Return the [X, Y] coordinate for the center point of the cell that contains the specified text.  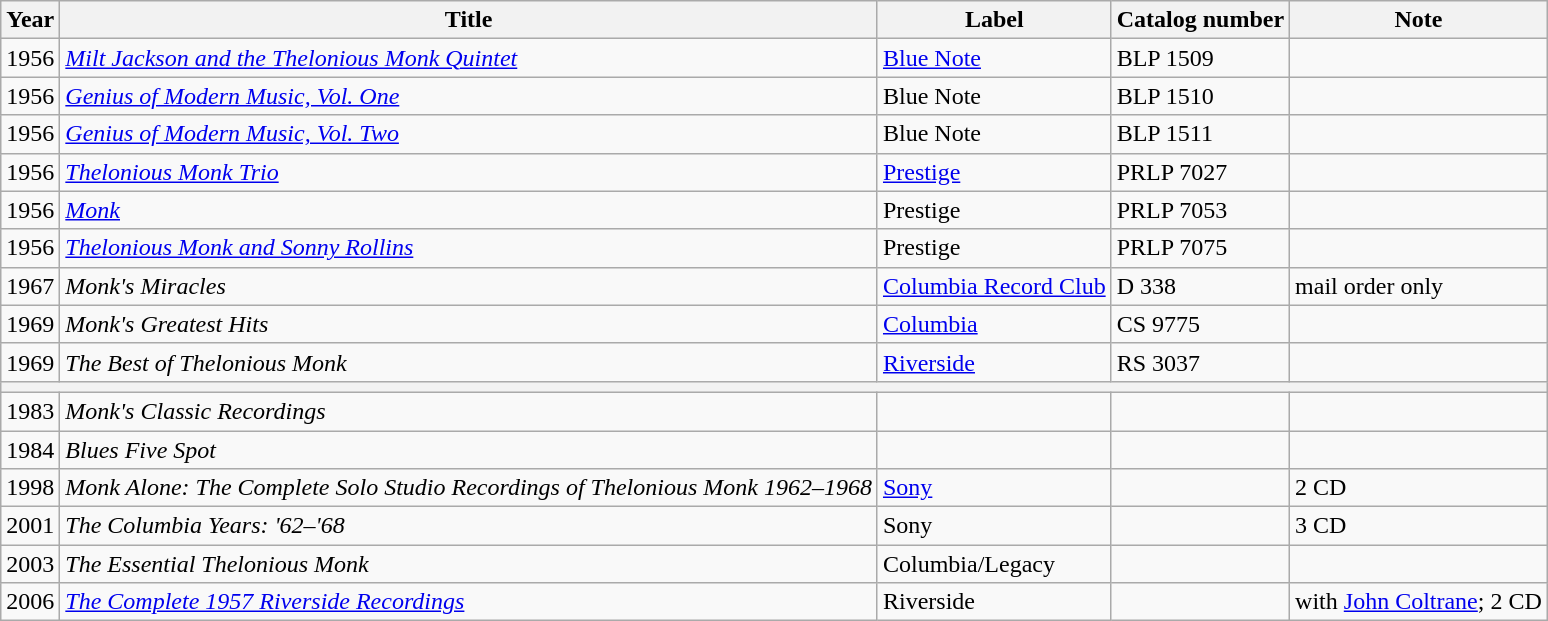
Note [1419, 20]
Columbia/Legacy [994, 564]
1967 [30, 286]
Monk's Classic Recordings [469, 411]
The Complete 1957 Riverside Recordings [469, 602]
CS 9775 [1200, 324]
Monk's Miracles [469, 286]
The Essential Thelonious Monk [469, 564]
2001 [30, 526]
Columbia [994, 324]
D 338 [1200, 286]
1998 [30, 488]
The Columbia Years: '62–'68 [469, 526]
2006 [30, 602]
Genius of Modern Music, Vol. One [469, 96]
2003 [30, 564]
PRLP 7027 [1200, 172]
PRLP 7075 [1200, 248]
Milt Jackson and the Thelonious Monk Quintet [469, 58]
Year [30, 20]
Monk [469, 210]
BLP 1510 [1200, 96]
PRLP 7053 [1200, 210]
Blues Five Spot [469, 449]
BLP 1509 [1200, 58]
Title [469, 20]
1983 [30, 411]
Columbia Record Club [994, 286]
Label [994, 20]
BLP 1511 [1200, 134]
Thelonious Monk and Sonny Rollins [469, 248]
Thelonious Monk Trio [469, 172]
Catalog number [1200, 20]
1984 [30, 449]
mail order only [1419, 286]
The Best of Thelonious Monk [469, 362]
Monk Alone: The Complete Solo Studio Recordings of Thelonious Monk 1962–1968 [469, 488]
with John Coltrane; 2 CD [1419, 602]
2 CD [1419, 488]
3 CD [1419, 526]
Genius of Modern Music, Vol. Two [469, 134]
Monk's Greatest Hits [469, 324]
RS 3037 [1200, 362]
